Locate the cell with the specified text and output its (x, y) center coordinate. 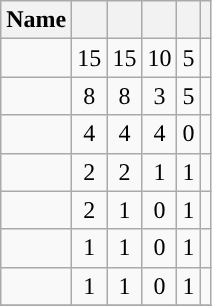
Name (36, 20)
10 (160, 58)
3 (160, 96)
